From the cell containing the given text, extract its center point as [x, y] coordinate. 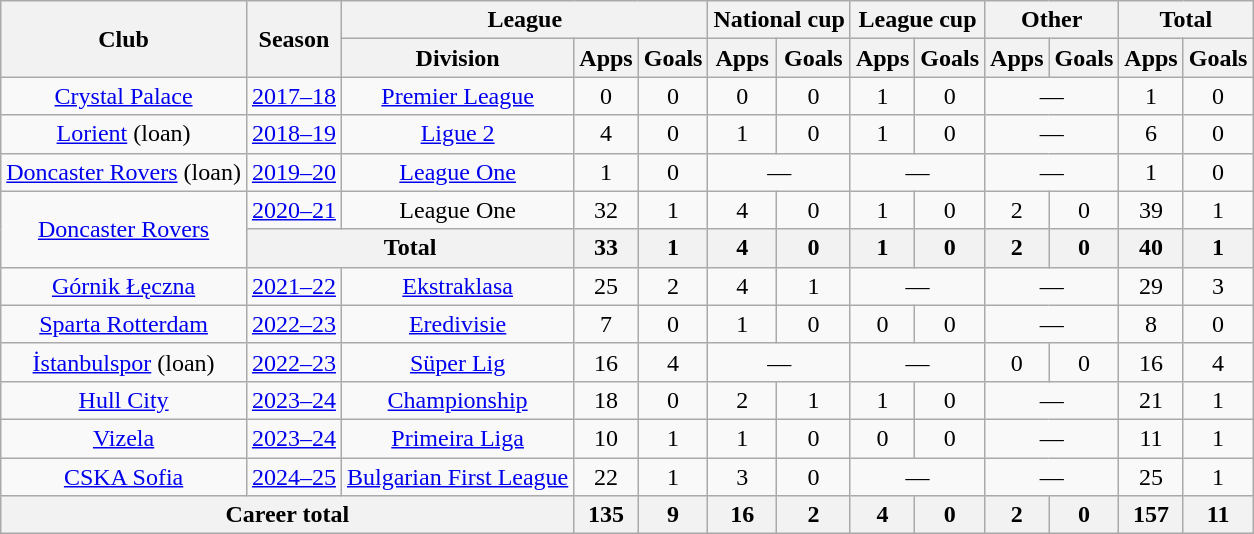
Doncaster Rovers (loan) [124, 172]
39 [1151, 210]
Club [124, 39]
10 [606, 438]
9 [673, 515]
Hull City [124, 400]
Career total [288, 515]
2024–25 [294, 477]
22 [606, 477]
Season [294, 39]
2017–18 [294, 96]
29 [1151, 286]
Division [457, 58]
21 [1151, 400]
Vizela [124, 438]
İstanbulspor (loan) [124, 362]
Ekstraklasa [457, 286]
League [524, 20]
157 [1151, 515]
Lorient (loan) [124, 134]
League cup [917, 20]
Primeira Liga [457, 438]
33 [606, 248]
2020–21 [294, 210]
Other [1052, 20]
2018–19 [294, 134]
Eredivisie [457, 324]
40 [1151, 248]
National cup [779, 20]
135 [606, 515]
32 [606, 210]
Ligue 2 [457, 134]
Championship [457, 400]
CSKA Sofia [124, 477]
Premier League [457, 96]
6 [1151, 134]
2019–20 [294, 172]
Crystal Palace [124, 96]
2021–22 [294, 286]
Górnik Łęczna [124, 286]
Süper Lig [457, 362]
7 [606, 324]
18 [606, 400]
Bulgarian First League [457, 477]
Sparta Rotterdam [124, 324]
8 [1151, 324]
Doncaster Rovers [124, 229]
